Locate the cell with the specified text and output its [X, Y] center coordinate. 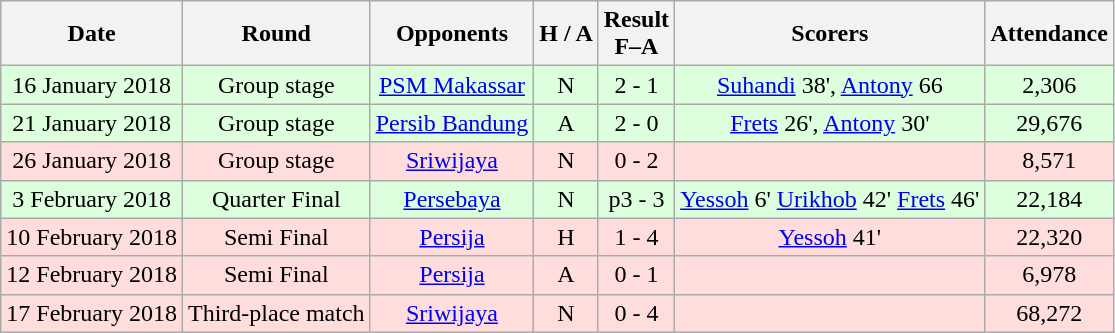
2 - 1 [636, 85]
0 - 2 [636, 161]
6,978 [1049, 275]
29,676 [1049, 123]
p3 - 3 [636, 199]
22,320 [1049, 237]
ResultF–A [636, 34]
26 January 2018 [92, 161]
Persebaya [452, 199]
68,272 [1049, 313]
22,184 [1049, 199]
H [566, 237]
Attendance [1049, 34]
Frets 26', Antony 30' [830, 123]
Quarter Final [276, 199]
Round [276, 34]
2,306 [1049, 85]
12 February 2018 [92, 275]
16 January 2018 [92, 85]
2 - 0 [636, 123]
H / A [566, 34]
17 February 2018 [92, 313]
0 - 1 [636, 275]
Yessoh 41' [830, 237]
Date [92, 34]
Scorers [830, 34]
21 January 2018 [92, 123]
Suhandi 38', Antony 66 [830, 85]
0 - 4 [636, 313]
Opponents [452, 34]
PSM Makassar [452, 85]
8,571 [1049, 161]
Yessoh 6' Urikhob 42' Frets 46' [830, 199]
10 February 2018 [92, 237]
3 February 2018 [92, 199]
Persib Bandung [452, 123]
Third-place match [276, 313]
1 - 4 [636, 237]
